Locate the cell with the specified text and output its [x, y] center coordinate. 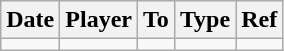
Ref [260, 20]
Player [99, 20]
Date [30, 20]
To [156, 20]
Type [204, 20]
